Capture the cell that displays the provided text and extract its (x, y) central coordinate. 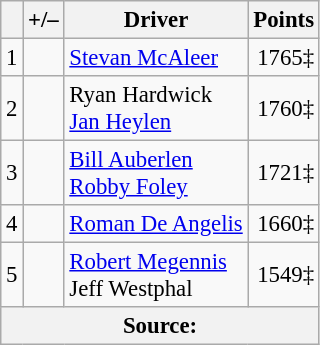
1721‡ (284, 174)
1765‡ (284, 58)
Ryan Hardwick Jan Heylen (156, 108)
Points (284, 20)
Robert Megennis Jeff Westphal (156, 276)
1 (12, 58)
5 (12, 276)
4 (12, 224)
+/– (44, 20)
1549‡ (284, 276)
1660‡ (284, 224)
2 (12, 108)
3 (12, 174)
Bill Auberlen Robby Foley (156, 174)
Roman De Angelis (156, 224)
Stevan McAleer (156, 58)
1760‡ (284, 108)
Driver (156, 20)
